From the cell containing the given text, extract its center point as [x, y] coordinate. 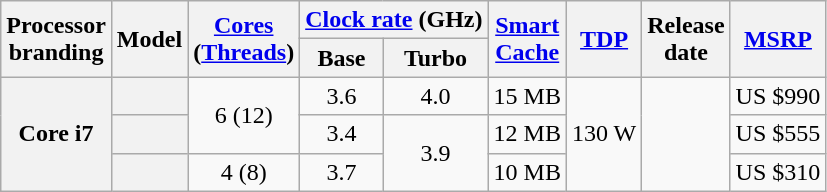
Processorbranding [56, 39]
US $555 [778, 134]
Core i7 [56, 134]
SmartCache [527, 39]
Base [342, 58]
3.7 [342, 172]
MSRP [778, 39]
4.0 [436, 96]
6 (12) [244, 115]
US $990 [778, 96]
TDP [604, 39]
130 W [604, 134]
Model [149, 39]
4 (8) [244, 172]
3.4 [342, 134]
Turbo [436, 58]
Cores(Threads) [244, 39]
Releasedate [686, 39]
12 MB [527, 134]
3.6 [342, 96]
Clock rate (GHz) [394, 20]
US $310 [778, 172]
10 MB [527, 172]
15 MB [527, 96]
3.9 [436, 153]
